Return the [X, Y] coordinate for the center point of the cell that contains the specified text.  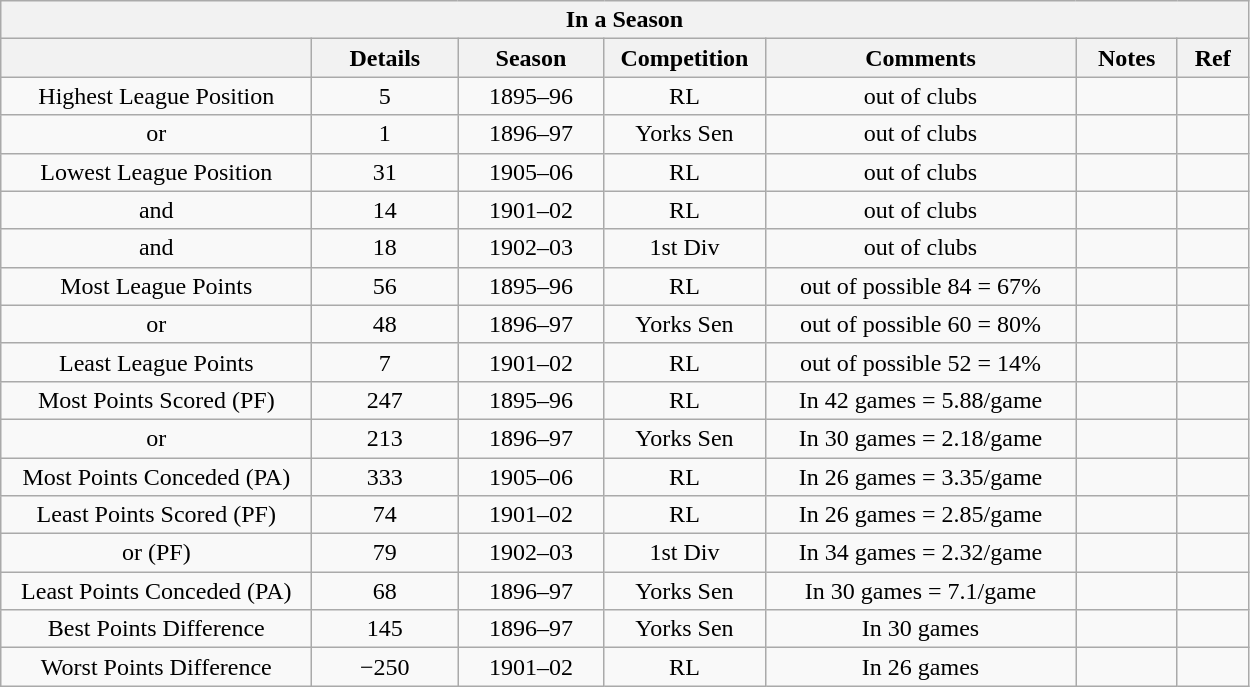
145 [385, 629]
Highest League Position [156, 96]
247 [385, 400]
Most League Points [156, 286]
In 30 games [920, 629]
Season [531, 58]
213 [385, 438]
In 34 games = 2.32/game [920, 553]
31 [385, 172]
Worst Points Difference [156, 667]
Notes [1126, 58]
333 [385, 477]
Least Points Conceded (PA) [156, 591]
out of possible 60 = 80% [920, 324]
In 42 games = 5.88/game [920, 400]
−250 [385, 667]
18 [385, 248]
Most Points Scored (PF) [156, 400]
Comments [920, 58]
In a Season [624, 20]
Lowest League Position [156, 172]
In 26 games = 3.35/game [920, 477]
68 [385, 591]
Least League Points [156, 362]
Ref [1212, 58]
Best Points Difference [156, 629]
out of possible 84 = 67% [920, 286]
14 [385, 210]
56 [385, 286]
Competition [684, 58]
Most Points Conceded (PA) [156, 477]
79 [385, 553]
out of possible 52 = 14% [920, 362]
1 [385, 134]
7 [385, 362]
In 30 games = 2.18/game [920, 438]
74 [385, 515]
Details [385, 58]
In 26 games = 2.85/game [920, 515]
In 30 games = 7.1/game [920, 591]
Least Points Scored (PF) [156, 515]
48 [385, 324]
or (PF) [156, 553]
In 26 games [920, 667]
5 [385, 96]
